Scan for the cell matching the given text and deliver its [x, y] coordinate at center. 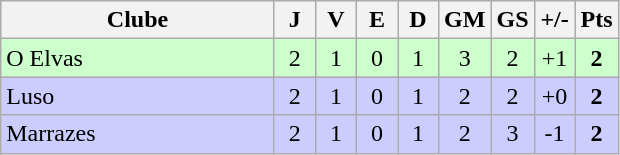
+1 [554, 58]
GM [465, 20]
Luso [138, 96]
O Elvas [138, 58]
V [336, 20]
D [418, 20]
-1 [554, 134]
GS [512, 20]
Marrazes [138, 134]
+/- [554, 20]
+0 [554, 96]
J [294, 20]
E [376, 20]
Pts [596, 20]
Clube [138, 20]
